Capture the cell that displays the provided text and extract its (x, y) central coordinate. 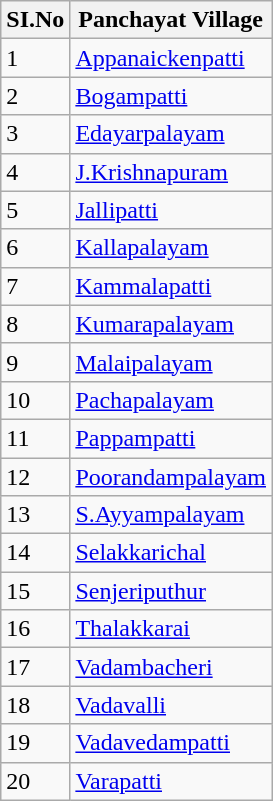
16 (36, 629)
9 (36, 362)
4 (36, 172)
13 (36, 515)
Vadambacheri (171, 667)
14 (36, 553)
Varapatti (171, 781)
15 (36, 591)
Vadavalli (171, 705)
20 (36, 781)
Selakkarichal (171, 553)
3 (36, 134)
Pachapalayam (171, 400)
12 (36, 477)
Kallapalayam (171, 248)
S.Ayyampalayam (171, 515)
Poorandampalayam (171, 477)
17 (36, 667)
10 (36, 400)
1 (36, 58)
Panchayat Village (171, 20)
5 (36, 210)
Malaipalayam (171, 362)
Pappampatti (171, 438)
Vadavedampatti (171, 743)
11 (36, 438)
19 (36, 743)
Jallipatti (171, 210)
Thalakkarai (171, 629)
6 (36, 248)
Bogampatti (171, 96)
J.Krishnapuram (171, 172)
7 (36, 286)
Edayarpalayam (171, 134)
SI.No (36, 20)
8 (36, 324)
Senjeriputhur (171, 591)
18 (36, 705)
Kammalapatti (171, 286)
Kumarapalayam (171, 324)
2 (36, 96)
Appanaickenpatti (171, 58)
